Extract the [X, Y] coordinate from the center of the cell holding the provided text.  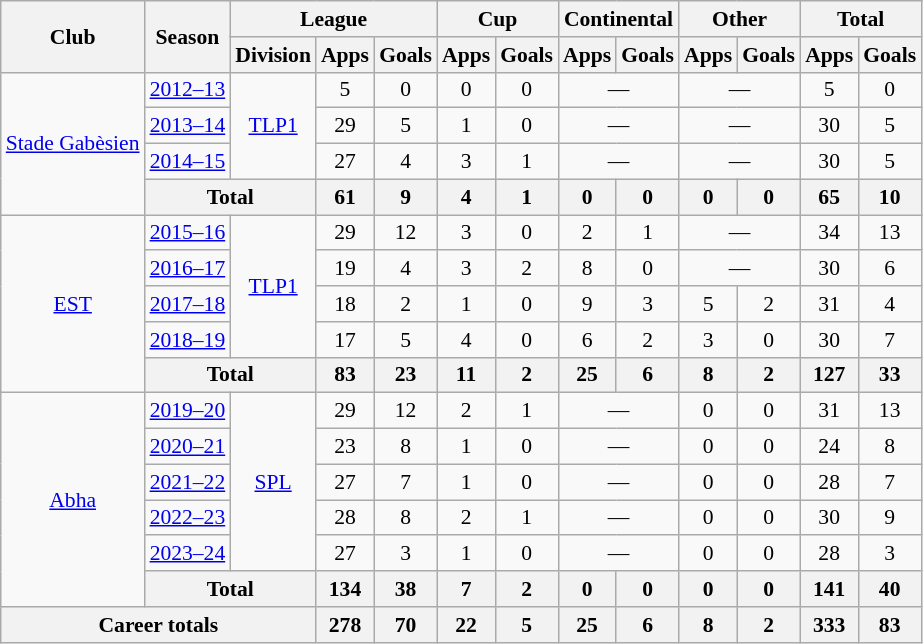
2018–19 [188, 340]
Cup [498, 19]
2019–20 [188, 411]
Career totals [158, 625]
2015–16 [188, 233]
2023–24 [188, 554]
Other [740, 19]
2013–14 [188, 126]
2014–15 [188, 162]
Club [73, 36]
134 [345, 589]
EST [73, 304]
333 [829, 625]
38 [406, 589]
17 [345, 340]
2016–17 [188, 269]
33 [890, 375]
2022–23 [188, 518]
Stade Gabèsien [73, 143]
61 [345, 197]
10 [890, 197]
127 [829, 375]
141 [829, 589]
22 [466, 625]
65 [829, 197]
70 [406, 625]
Continental [618, 19]
2017–18 [188, 304]
2021–22 [188, 482]
34 [829, 233]
SPL [273, 482]
278 [345, 625]
11 [466, 375]
Abha [73, 500]
2012–13 [188, 90]
2020–21 [188, 447]
40 [890, 589]
18 [345, 304]
24 [829, 447]
Season [188, 36]
League [334, 19]
19 [345, 269]
Division [273, 55]
